Determine the [x, y] coordinate at the center of the cell enclosing the given text.  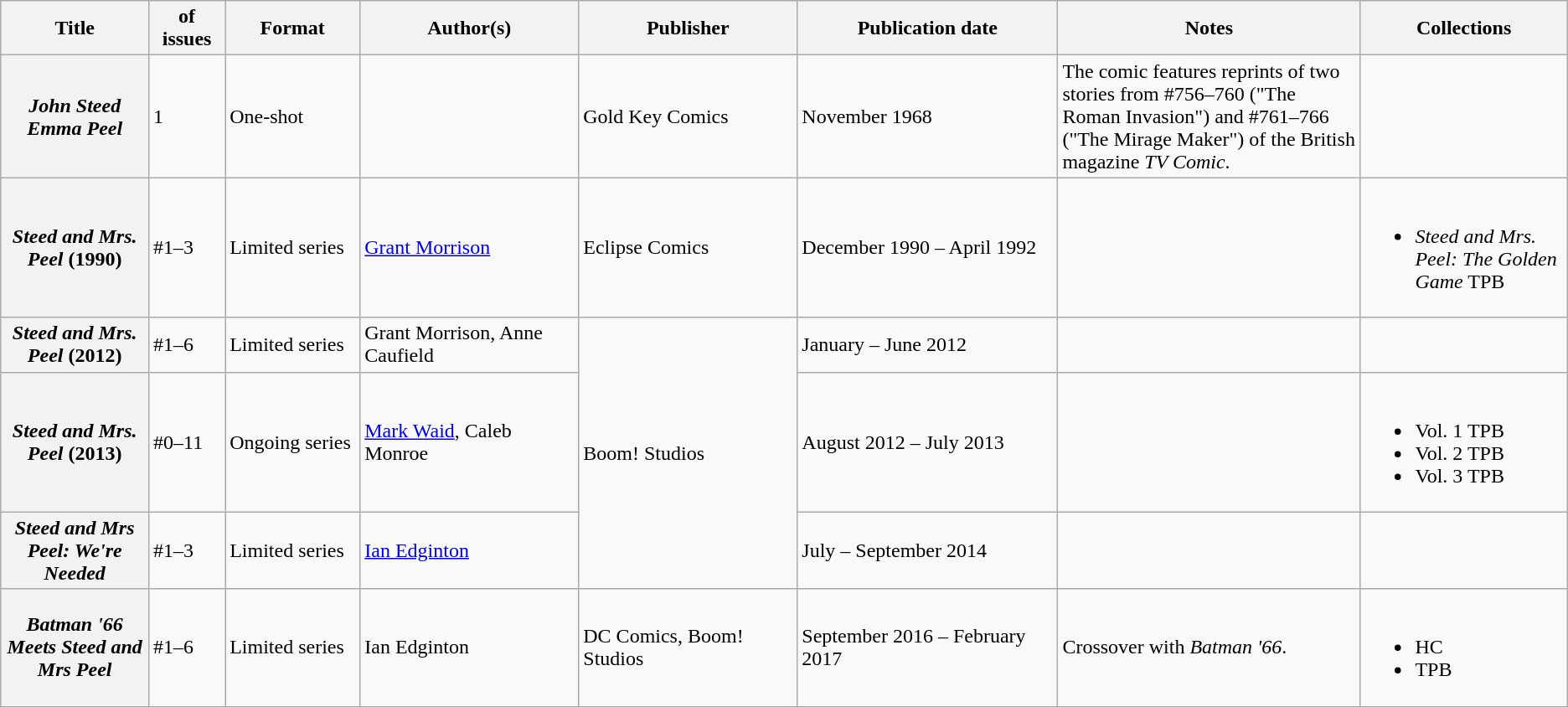
Format [293, 28]
Notes [1210, 28]
HCTPB [1464, 648]
Title [75, 28]
Steed and Mrs. Peel (2012) [75, 345]
Gold Key Comics [689, 116]
Author(s) [469, 28]
The comic features reprints of two stories from #756–760 ("The Roman Invasion") and #761–766 ("The Mirage Maker") of the British magazine TV Comic. [1210, 116]
Ongoing series [293, 442]
Steed and Mrs. Peel: The Golden Game TPB [1464, 248]
Collections [1464, 28]
1 [188, 116]
Steed and Mrs. Peel (1990) [75, 248]
#0–11 [188, 442]
September 2016 – February 2017 [928, 648]
Steed and Mrs. Peel (2013) [75, 442]
DC Comics, Boom! Studios [689, 648]
Publisher [689, 28]
Crossover with Batman '66. [1210, 648]
Eclipse Comics [689, 248]
Batman '66 Meets Steed and Mrs Peel [75, 648]
Steed and Mrs Peel: We're Needed [75, 550]
Boom! Studios [689, 453]
Vol. 1 TPBVol. 2 TPBVol. 3 TPB [1464, 442]
January – June 2012 [928, 345]
John Steed Emma Peel [75, 116]
Grant Morrison [469, 248]
Mark Waid, Caleb Monroe [469, 442]
Publication date [928, 28]
One-shot [293, 116]
November 1968 [928, 116]
July – September 2014 [928, 550]
of issues [188, 28]
Grant Morrison, Anne Caufield [469, 345]
December 1990 – April 1992 [928, 248]
August 2012 – July 2013 [928, 442]
